Determine the (X, Y) coordinate at the center of the cell enclosing the given text.  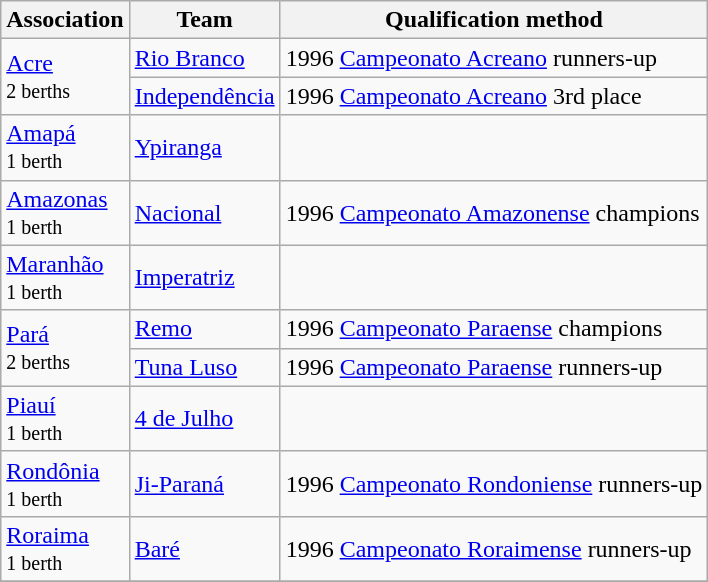
1996 Campeonato Paraense runners-up (494, 367)
Qualification method (494, 20)
4 de Julho (204, 418)
Maranhão1 berth (65, 278)
1996 Campeonato Roraimense runners-up (494, 548)
Baré (204, 548)
Ji-Paraná (204, 484)
Ypiranga (204, 148)
Imperatriz (204, 278)
Amapá1 berth (65, 148)
Association (65, 20)
Amazonas1 berth (65, 212)
1996 Campeonato Acreano runners-up (494, 58)
Roraima1 berth (65, 548)
Independência (204, 96)
1996 Campeonato Rondoniense runners-up (494, 484)
1996 Campeonato Acreano 3rd place (494, 96)
Pará2 berths (65, 348)
Rio Branco (204, 58)
Piauí1 berth (65, 418)
1996 Campeonato Amazonense champions (494, 212)
1996 Campeonato Paraense champions (494, 329)
Acre2 berths (65, 77)
Rondônia1 berth (65, 484)
Team (204, 20)
Remo (204, 329)
Nacional (204, 212)
Tuna Luso (204, 367)
